Pinpoint the cell where the given text exists, returning its [X, Y] midpoint coordinate. 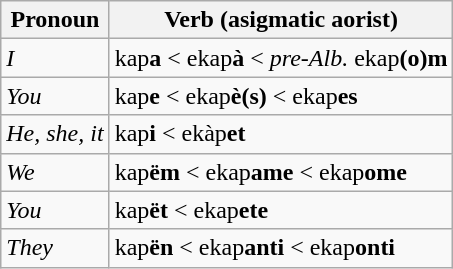
kapa < ekapà < pre-Alb. ekap(o)m [281, 58]
I [55, 58]
Pronoun [55, 20]
kape < ekapè(s) < ekapes [281, 96]
He, she, it [55, 134]
kapëm < ekapame < ekapome [281, 172]
Verb (asigmatic aorist) [281, 20]
kapi < ekàpet [281, 134]
They [55, 248]
kapën < ekapanti < ekaponti [281, 248]
We [55, 172]
kapët < ekapete [281, 210]
